Search for the cell housing the specified text and yield its (X, Y) center coordinate. 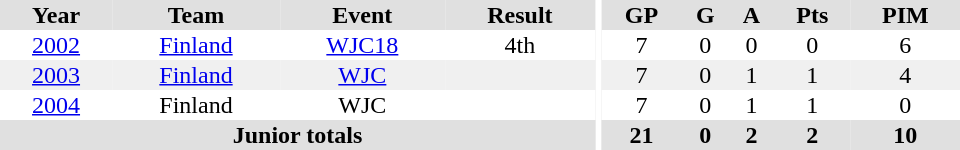
10 (906, 135)
GP (642, 15)
Junior totals (298, 135)
21 (642, 135)
4th (520, 45)
2002 (56, 45)
6 (906, 45)
WJC18 (362, 45)
2004 (56, 105)
Pts (812, 15)
Team (196, 15)
G (705, 15)
A (752, 15)
Event (362, 15)
PIM (906, 15)
2003 (56, 75)
4 (906, 75)
Result (520, 15)
Year (56, 15)
